Provide the (x, y) coordinate of the cell's center where the given text is located.  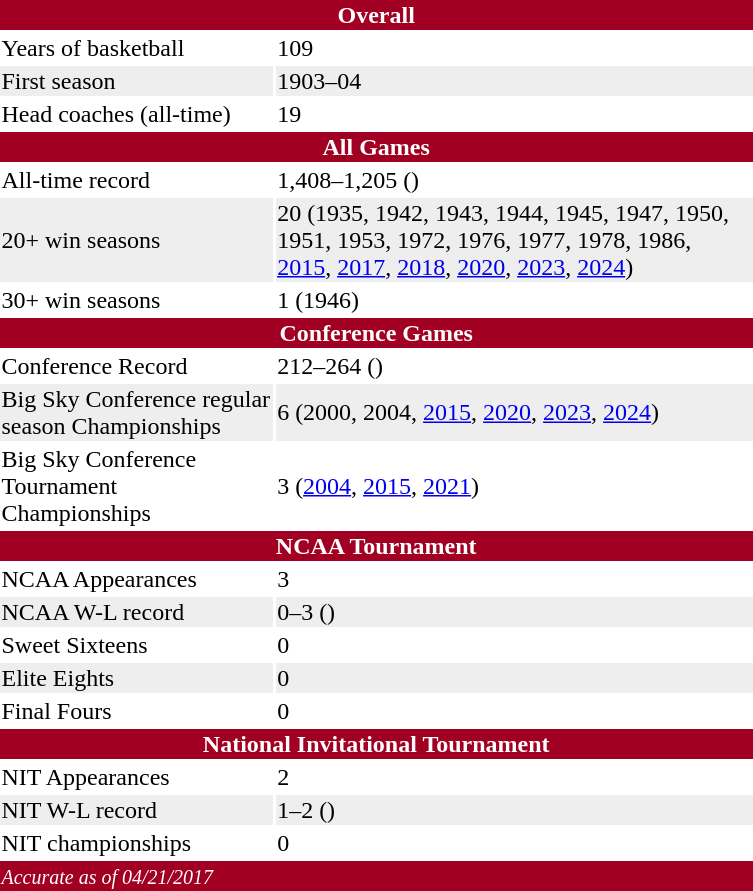
3 (514, 579)
1903–04 (514, 81)
Sweet Sixteens (136, 645)
Elite Eights (136, 678)
NIT championships (136, 843)
Big Sky Conference Tournament Championships (136, 486)
Accurate as of 04/21/2017 (376, 876)
3 (2004, 2015, 2021) (514, 486)
19 (514, 114)
Head coaches (all-time) (136, 114)
1 (1946) (514, 300)
NCAA Appearances (136, 579)
National Invitational Tournament (376, 744)
30+ win seasons (136, 300)
212–264 () (514, 366)
20 (1935, 1942, 1943, 1944, 1945, 1947, 1950, 1951, 1953, 1972, 1976, 1977, 1978, 1986, 2015, 2017, 2018, 2020, 2023, 2024) (514, 240)
NCAA Tournament (376, 546)
1,408–1,205 () (514, 180)
1–2 () (514, 810)
All Games (376, 147)
Final Fours (136, 711)
Conference Games (376, 333)
2 (514, 777)
First season (136, 81)
0–3 () (514, 612)
NIT W-L record (136, 810)
Big Sky Conference regular season Championships (136, 412)
Years of basketball (136, 48)
NIT Appearances (136, 777)
20+ win seasons (136, 240)
NCAA W-L record (136, 612)
109 (514, 48)
Conference Record (136, 366)
Overall (376, 15)
6 (2000, 2004, 2015, 2020, 2023, 2024) (514, 412)
All-time record (136, 180)
